For the text-containing cell, return its midpoint in (x, y) coordinate format. 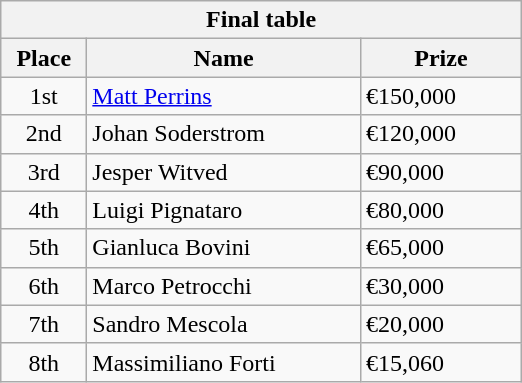
€15,060 (440, 362)
€65,000 (440, 248)
3rd (44, 172)
8th (44, 362)
6th (44, 286)
€20,000 (440, 324)
Massimiliano Forti (224, 362)
€90,000 (440, 172)
1st (44, 96)
Name (224, 58)
2nd (44, 134)
4th (44, 210)
Gianluca Bovini (224, 248)
Prize (440, 58)
€30,000 (440, 286)
Final table (262, 20)
Matt Perrins (224, 96)
5th (44, 248)
Marco Petrocchi (224, 286)
€80,000 (440, 210)
7th (44, 324)
Sandro Mescola (224, 324)
€150,000 (440, 96)
Luigi Pignataro (224, 210)
€120,000 (440, 134)
Jesper Witved (224, 172)
Johan Soderstrom (224, 134)
Place (44, 58)
